For the text-containing cell, return its midpoint in (x, y) coordinate format. 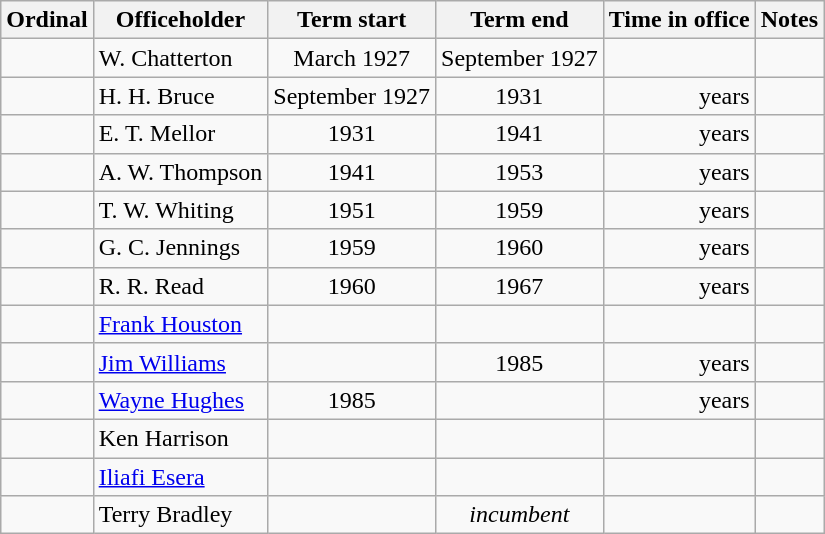
Term end (520, 20)
Terry Bradley (180, 515)
1967 (520, 286)
Wayne Hughes (180, 400)
G. C. Jennings (180, 248)
A. W. Thompson (180, 172)
Ordinal (47, 20)
Time in office (679, 20)
T. W. Whiting (180, 210)
incumbent (520, 515)
Officeholder (180, 20)
W. Chatterton (180, 58)
Iliafi Esera (180, 477)
March 1927 (352, 58)
Term start (352, 20)
Jim Williams (180, 362)
Notes (789, 20)
H. H. Bruce (180, 96)
R. R. Read (180, 286)
Ken Harrison (180, 438)
E. T. Mellor (180, 134)
1951 (352, 210)
Frank Houston (180, 324)
1953 (520, 172)
